Find where the given text appears and provide that cell's center as [X, Y] coordinate. 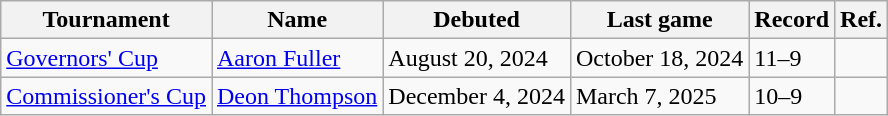
Ref. [862, 20]
October 18, 2024 [659, 58]
11–9 [792, 58]
December 4, 2024 [477, 96]
Aaron Fuller [298, 58]
Commissioner's Cup [106, 96]
10–9 [792, 96]
March 7, 2025 [659, 96]
Tournament [106, 20]
Last game [659, 20]
Deon Thompson [298, 96]
Name [298, 20]
Debuted [477, 20]
August 20, 2024 [477, 58]
Governors' Cup [106, 58]
Record [792, 20]
